Search for the cell housing the specified text and yield its (X, Y) center coordinate. 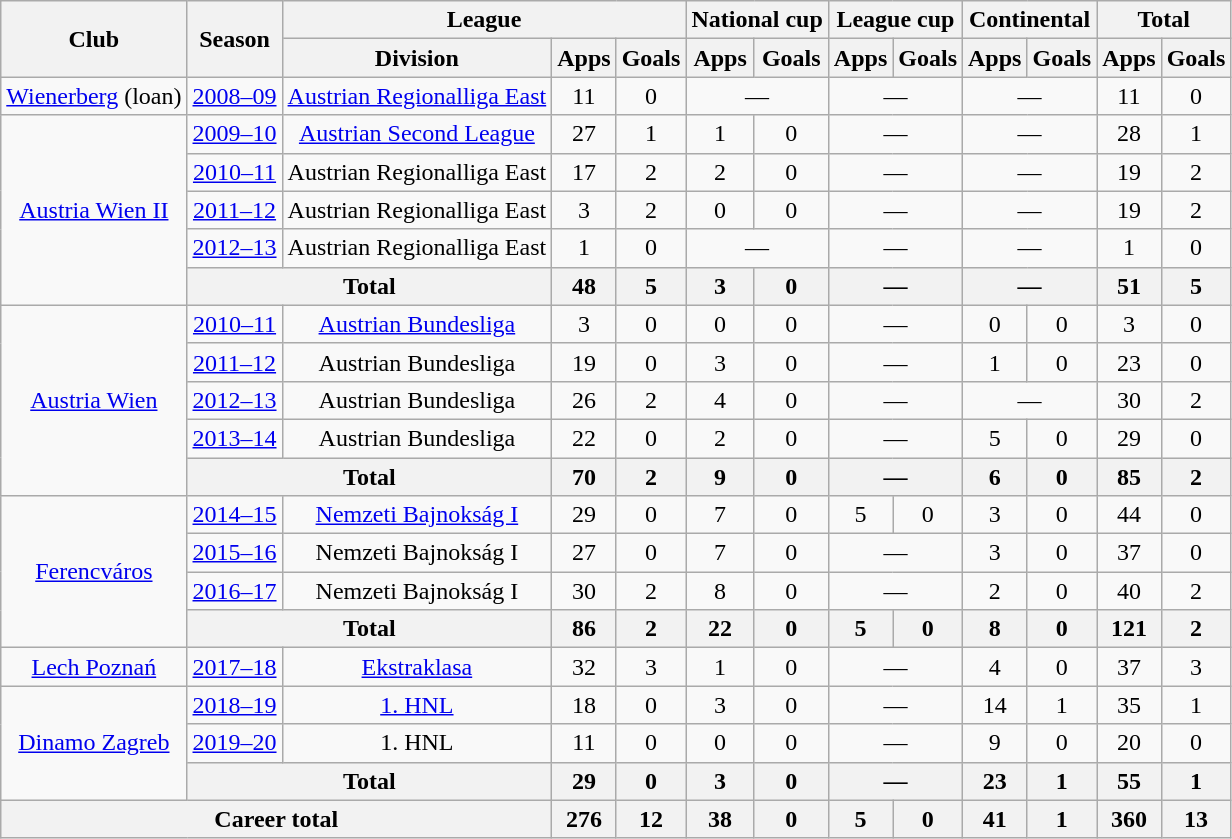
Lech Poznań (94, 667)
51 (1129, 286)
70 (584, 477)
35 (1129, 705)
48 (584, 286)
14 (995, 705)
Season (234, 39)
55 (1129, 781)
360 (1129, 819)
2009–10 (234, 134)
26 (584, 400)
38 (720, 819)
Austrian Second League (417, 134)
85 (1129, 477)
28 (1129, 134)
Club (94, 39)
2008–09 (234, 96)
Wienerberg (loan) (94, 96)
Ferencváros (94, 572)
17 (584, 172)
2016–17 (234, 591)
276 (584, 819)
2018–19 (234, 705)
Ekstraklasa (417, 667)
2013–14 (234, 438)
121 (1129, 629)
2019–20 (234, 743)
18 (584, 705)
32 (584, 667)
2014–15 (234, 515)
National cup (757, 20)
Austria Wien (94, 400)
86 (584, 629)
13 (1196, 819)
20 (1129, 743)
Continental (1030, 20)
40 (1129, 591)
Austria Wien II (94, 210)
Dinamo Zagreb (94, 743)
Division (417, 58)
12 (651, 819)
Career total (276, 819)
44 (1129, 515)
League cup (895, 20)
2015–16 (234, 553)
41 (995, 819)
2017–18 (234, 667)
League (484, 20)
6 (995, 477)
